Scan for the cell matching the given text and deliver its [X, Y] coordinate at center. 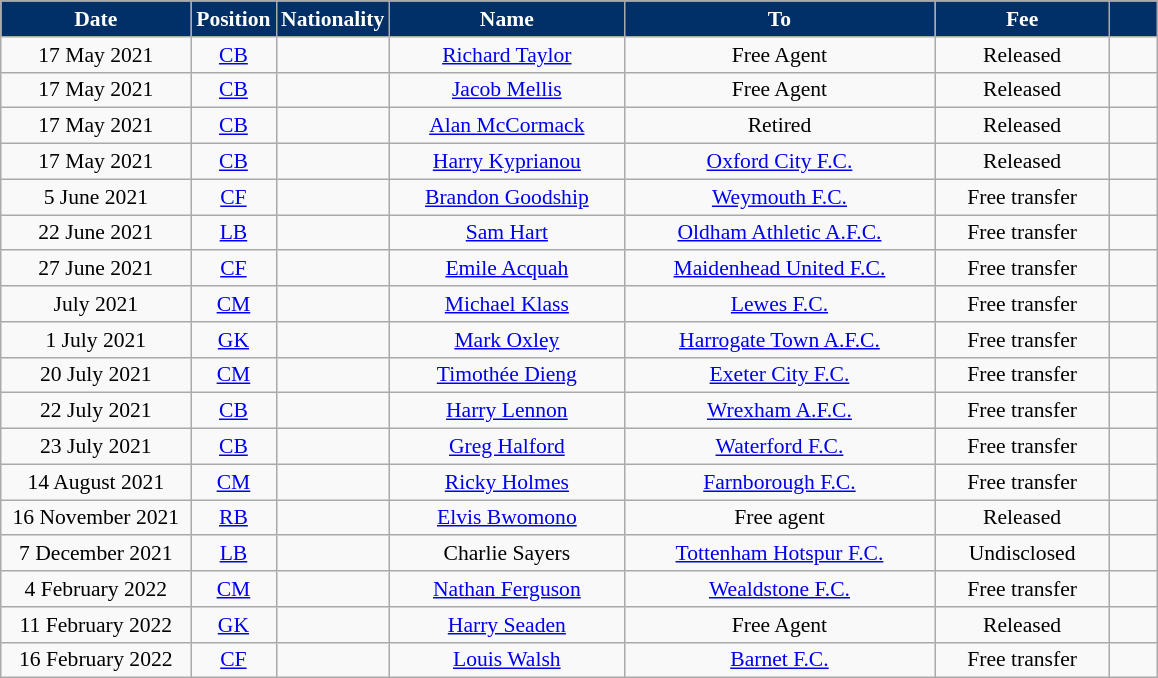
Waterford F.C. [779, 447]
Name [506, 19]
7 December 2021 [96, 554]
Michael Klass [506, 304]
22 June 2021 [96, 233]
5 June 2021 [96, 197]
To [779, 19]
Exeter City F.C. [779, 375]
14 August 2021 [96, 482]
Weymouth F.C. [779, 197]
Timothée Dieng [506, 375]
Richard Taylor [506, 55]
Farnborough F.C. [779, 482]
1 July 2021 [96, 340]
22 July 2021 [96, 411]
Mark Oxley [506, 340]
Tottenham Hotspur F.C. [779, 554]
Harry Seaden [506, 625]
Elvis Bwomono [506, 518]
July 2021 [96, 304]
Maidenhead United F.C. [779, 269]
Barnet F.C. [779, 660]
Alan McCormack [506, 126]
Charlie Sayers [506, 554]
Emile Acquah [506, 269]
Wealdstone F.C. [779, 589]
4 February 2022 [96, 589]
RB [234, 518]
Position [234, 19]
Louis Walsh [506, 660]
20 July 2021 [96, 375]
Oldham Athletic A.F.C. [779, 233]
16 February 2022 [96, 660]
11 February 2022 [96, 625]
27 June 2021 [96, 269]
16 November 2021 [96, 518]
Harry Lennon [506, 411]
Harrogate Town A.F.C. [779, 340]
Free agent [779, 518]
Undisclosed [1022, 554]
23 July 2021 [96, 447]
Nathan Ferguson [506, 589]
Wrexham A.F.C. [779, 411]
Retired [779, 126]
Sam Hart [506, 233]
Harry Kyprianou [506, 162]
Date [96, 19]
Nationality [332, 19]
Fee [1022, 19]
Jacob Mellis [506, 90]
Ricky Holmes [506, 482]
Lewes F.C. [779, 304]
Brandon Goodship [506, 197]
Oxford City F.C. [779, 162]
Greg Halford [506, 447]
